Extract the (X, Y) coordinate from the center of the cell holding the provided text.  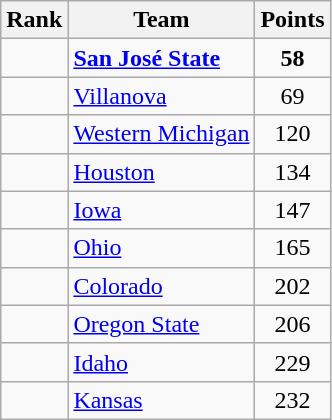
Houston (162, 172)
Rank (34, 20)
Colorado (162, 286)
229 (292, 362)
206 (292, 324)
69 (292, 96)
Villanova (162, 96)
Oregon State (162, 324)
Points (292, 20)
147 (292, 210)
120 (292, 134)
Ohio (162, 248)
Team (162, 20)
Western Michigan (162, 134)
Idaho (162, 362)
165 (292, 248)
58 (292, 58)
232 (292, 400)
Iowa (162, 210)
134 (292, 172)
202 (292, 286)
Kansas (162, 400)
San José State (162, 58)
